Provide the (x, y) coordinate of the cell's center where the given text is located.  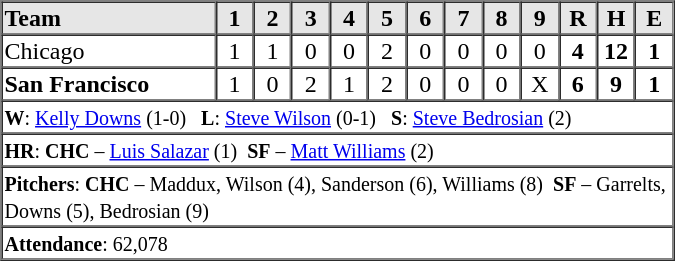
Chicago (109, 50)
HR: CHC – Luis Salazar (1) SF – Matt Williams (2) (338, 150)
San Francisco (109, 84)
X (540, 84)
5 (387, 18)
Pitchers: CHC – Maddux, Wilson (4), Sanderson (6), Williams (8) SF – Garrelts, Downs (5), Bedrosian (9) (338, 196)
R (578, 18)
E (654, 18)
Attendance: 62,078 (338, 242)
Team (109, 18)
H (616, 18)
3 (311, 18)
W: Kelly Downs (1-0) L: Steve Wilson (0-1) S: Steve Bedrosian (2) (338, 116)
8 (501, 18)
12 (616, 50)
7 (463, 18)
